Find where the given text appears and provide that cell's center as (X, Y) coordinate. 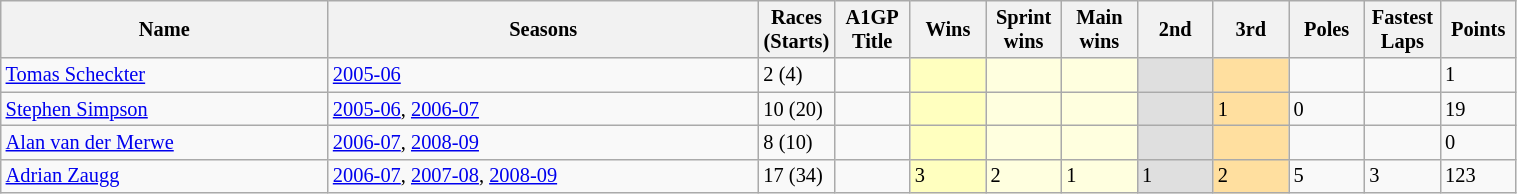
Seasons (544, 29)
3rd (1251, 29)
2005-06 (544, 75)
19 (1478, 109)
123 (1478, 176)
2nd (1175, 29)
Mainwins (1100, 29)
A1GP Title (872, 29)
2005-06, 2006-07 (544, 109)
2006-07, 2007-08, 2008-09 (544, 176)
Wins (948, 29)
Alan van der Merwe (164, 142)
Points (1478, 29)
Races(Starts) (797, 29)
2 (4) (797, 75)
FastestLaps (1403, 29)
8 (10) (797, 142)
Sprintwins (1024, 29)
Name (164, 29)
Tomas Scheckter (164, 75)
10 (20) (797, 109)
5 (1327, 176)
2006-07, 2008-09 (544, 142)
17 (34) (797, 176)
Stephen Simpson (164, 109)
Poles (1327, 29)
Adrian Zaugg (164, 176)
